Scan for the cell matching the given text and deliver its (x, y) coordinate at center. 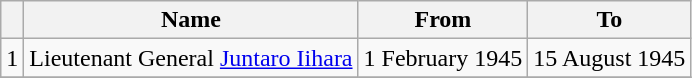
15 August 1945 (610, 58)
To (610, 20)
Name (191, 20)
1 February 1945 (443, 58)
Lieutenant General Juntaro Iihara (191, 58)
1 (12, 58)
From (443, 20)
